Return the (x, y) coordinate for the center point of the cell that contains the specified text.  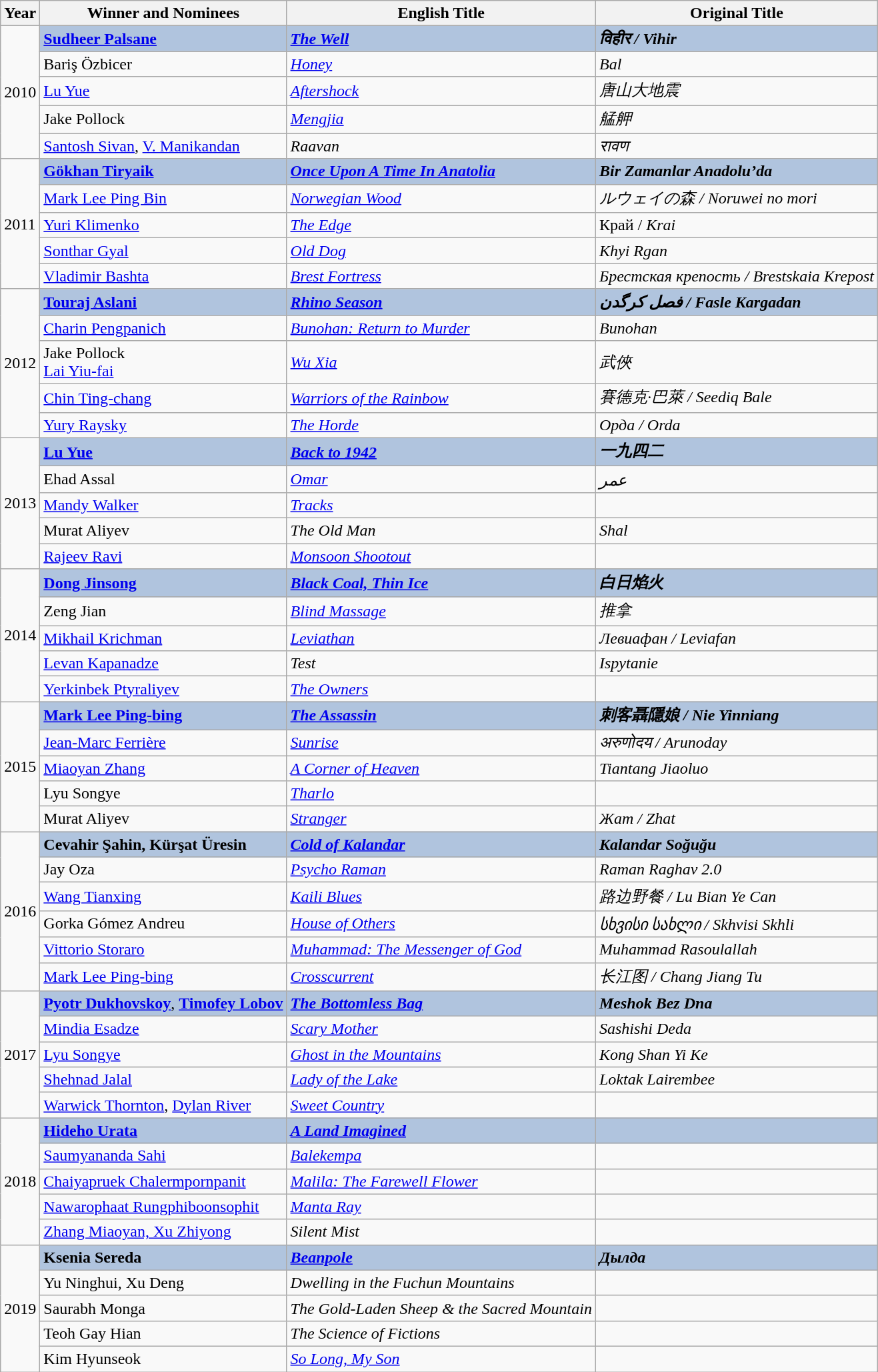
Khyi Rgan (736, 251)
Loktak Lairembee (736, 1080)
Hideho Urata (163, 1131)
Край / Krai (736, 225)
ルウェイの森 / Noruwei no mori (736, 199)
English Title (441, 13)
推拿 (736, 611)
Aftershock (441, 91)
Muhammad Rasoulallah (736, 950)
The Assassin (441, 716)
Sashishi Deda (736, 1029)
Yuri Klimenko (163, 225)
Warriors of the Rainbow (441, 399)
路边野餐 / Lu Bian Ye Can (736, 896)
Брестская крепость / Brestskaia Krepost (736, 276)
Shehnad Jalal (163, 1080)
Mark Lee Ping Bin (163, 199)
Yu Ninghui, Xu Deng (163, 1283)
Dong Jinsong (163, 583)
Jake Pollock Lai Yiu-fai (163, 363)
Mindia Esadze (163, 1029)
Tharlo (441, 794)
2015 (20, 767)
Balekempa (441, 1156)
So Long, My Son (441, 1359)
Chin Ting-chang (163, 399)
Jean-Marc Ferrière (163, 742)
Norwegian Wood (441, 199)
فصل کرگدن / Fasle Kargadan (736, 302)
Rajeev Ravi (163, 556)
Manta Ray (441, 1207)
Mandy Walker (163, 505)
Wu Xia (441, 363)
Scary Mother (441, 1029)
A Corner of Heaven (441, 768)
Shal (736, 530)
Gorka Gómez Andreu (163, 924)
2010 (20, 92)
Kim Hyunseok (163, 1359)
Kaili Blues (441, 896)
Back to 1942 (441, 452)
The Edge (441, 225)
Teoh Gay Hian (163, 1333)
Bunohan: Return to Murder (441, 327)
House of Others (441, 924)
Miaoyan Zhang (163, 768)
Kong Shan Yi Ke (736, 1055)
2018 (20, 1181)
Touraj Aslani (163, 302)
2011 (20, 224)
Silent Mist (441, 1232)
Mikhail Krichman (163, 638)
Santosh Sivan, V. Manikandan (163, 146)
Jay Oza (163, 870)
Meshok Bez Dna (736, 1004)
Black Coal, Thin Ice (441, 583)
Blind Massage (441, 611)
Vladimir Bashta (163, 276)
Zhang Miaoyan, Xu Zhiyong (163, 1232)
Once Upon A Time In Anatolia (441, 171)
Honey (441, 64)
Sunrise (441, 742)
Cevahir Şahin, Kürşat Üresin (163, 844)
The Owners (441, 689)
Rhino Season (441, 302)
The Gold-Laden Sheep & the Sacred Mountain (441, 1308)
Cold of Kalandar (441, 844)
The Old Man (441, 530)
Gökhan Tiryaik (163, 171)
Saumyananda Sahi (163, 1156)
Mengjia (441, 120)
عمر (736, 480)
Wang Tianxing (163, 896)
Muhammad: The Messenger of God (441, 950)
Ksenia Sereda (163, 1257)
Jake Pollock (163, 120)
2014 (20, 635)
სხვისი სახლი / Skhvisi Skhli (736, 924)
Zeng Jian (163, 611)
Bunohan (736, 327)
रावण (736, 146)
2017 (20, 1055)
Vittorio Storaro (163, 950)
Malila: The Farewell Flower (441, 1181)
The Horde (441, 425)
The Bottomless Bag (441, 1004)
长江图 / Chang Jiang Tu (736, 976)
2016 (20, 911)
Year (20, 13)
The Well (441, 39)
Tiantang Jiaoluo (736, 768)
Ehad Assal (163, 480)
Crosscurrent (441, 976)
刺客聶隱娘 / Nie Yinniang (736, 716)
Bariş Özbicer (163, 64)
Leviathan (441, 638)
Saurabh Monga (163, 1308)
Old Dog (441, 251)
Bir Zamanlar Anadolu’da (736, 171)
Tracks (441, 505)
白日焰火 (736, 583)
艋舺 (736, 120)
唐山大地震 (736, 91)
Nawarophaat Rungphiboonsophit (163, 1207)
Levan Kapanadze (163, 664)
अरुणोदय / Arunoday (736, 742)
Raman Raghav 2.0 (736, 870)
Sudheer Palsane (163, 39)
Yury Raysky (163, 425)
Sonthar Gyal (163, 251)
Lady of the Lake (441, 1080)
Bal (736, 64)
Winner and Nominees (163, 13)
Chaiyapruek Chalermpornpanit (163, 1181)
Ghost in the Mountains (441, 1055)
Yerkinbek Ptyraliyev (163, 689)
Dwelling in the Fuchun Mountains (441, 1283)
Ispytanie (736, 664)
Sweet Country (441, 1105)
Monsoon Shootout (441, 556)
Stranger (441, 819)
विहीर / Vihir (736, 39)
Brest Fortress (441, 276)
Test (441, 664)
Warwick Thornton, Dylan River (163, 1105)
賽德克·巴萊 / Seediq Bale (736, 399)
Beanpole (441, 1257)
A Land Imagined (441, 1131)
Жат / Zhat (736, 819)
Charin Pengpanich (163, 327)
武俠 (736, 363)
Дылда (736, 1257)
Левиафан / Leviafan (736, 638)
Pyotr Dukhovskoy, Timofey Lobov (163, 1004)
The Science of Fictions (441, 1333)
一九四二 (736, 452)
2013 (20, 503)
Original Title (736, 13)
Kalandar Soğuğu (736, 844)
2012 (20, 363)
Орда / Orda (736, 425)
Raavan (441, 146)
2019 (20, 1308)
Psycho Raman (441, 870)
Omar (441, 480)
